Pinpoint the cell where the given text exists, returning its [x, y] midpoint coordinate. 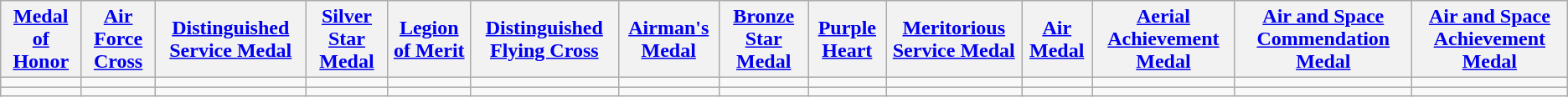
Silver Star Medal [347, 39]
Distinguished Service Medal [230, 39]
Meritorious Service Medal [954, 39]
Airman's Medal [668, 39]
Bronze Star Medal [764, 39]
Aerial Achievement Medal [1164, 39]
Air Force Cross [119, 39]
Air and Space Commendation Medal [1323, 39]
Air and Space Achievement Medal [1489, 39]
Purple Heart [848, 39]
Distinguished Flying Cross [544, 39]
Air Medal [1057, 39]
Medal of Honor [41, 39]
Legion of Merit [429, 39]
